Pinpoint the cell where the given text exists, returning its [x, y] midpoint coordinate. 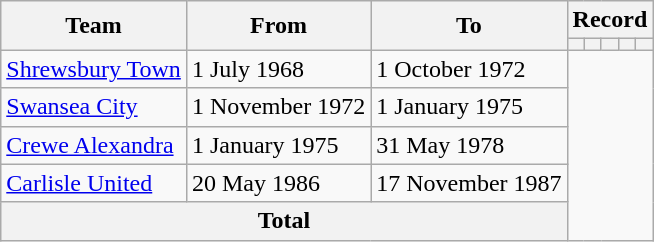
Swansea City [94, 107]
Team [94, 26]
1 October 1972 [469, 69]
31 May 1978 [469, 145]
Shrewsbury Town [94, 69]
20 May 1986 [278, 183]
Total [284, 221]
Crewe Alexandra [94, 145]
1 July 1968 [278, 69]
From [278, 26]
17 November 1987 [469, 183]
Record [610, 20]
To [469, 26]
Carlisle United [94, 183]
1 November 1972 [278, 107]
